Search for the cell housing the specified text and yield its (X, Y) center coordinate. 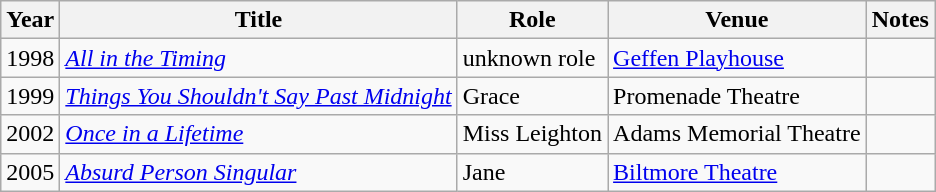
Absurd Person Singular (258, 172)
2005 (30, 172)
Notes (900, 20)
Once in a Lifetime (258, 134)
Geffen Playhouse (738, 58)
Title (258, 20)
Adams Memorial Theatre (738, 134)
unknown role (532, 58)
1999 (30, 96)
1998 (30, 58)
Jane (532, 172)
Year (30, 20)
2002 (30, 134)
Venue (738, 20)
Biltmore Theatre (738, 172)
Miss Leighton (532, 134)
All in the Timing (258, 58)
Role (532, 20)
Grace (532, 96)
Things You Shouldn't Say Past Midnight (258, 96)
Promenade Theatre (738, 96)
